Identify which cell holds the provided text, then report its [x, y] central coordinate. 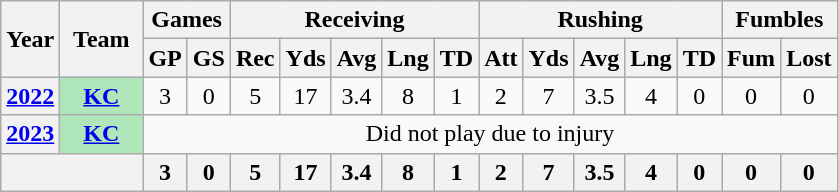
GP [165, 58]
Receiving [354, 20]
Fum [752, 58]
Lost [809, 58]
Did not play due to injury [490, 134]
Year [30, 39]
Team [102, 39]
Games [186, 20]
Att [501, 58]
Rushing [600, 20]
Rec [255, 58]
GS [208, 58]
Fumbles [780, 20]
2023 [30, 134]
2022 [30, 96]
